Detect which cell encompasses the target text, then output its (x, y) center coordinate. 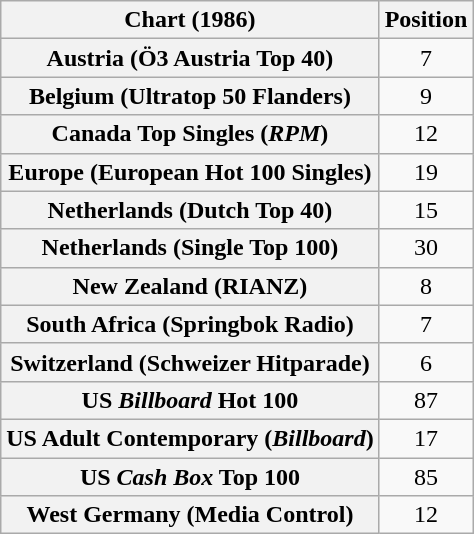
8 (426, 286)
Chart (1986) (190, 20)
6 (426, 362)
South Africa (Springbok Radio) (190, 324)
Belgium (Ultratop 50 Flanders) (190, 96)
West Germany (Media Control) (190, 515)
Netherlands (Dutch Top 40) (190, 210)
Canada Top Singles (RPM) (190, 134)
85 (426, 477)
15 (426, 210)
30 (426, 248)
Europe (European Hot 100 Singles) (190, 172)
17 (426, 438)
9 (426, 96)
Position (426, 20)
Switzerland (Schweizer Hitparade) (190, 362)
19 (426, 172)
Austria (Ö3 Austria Top 40) (190, 58)
US Adult Contemporary (Billboard) (190, 438)
Netherlands (Single Top 100) (190, 248)
US Billboard Hot 100 (190, 400)
87 (426, 400)
US Cash Box Top 100 (190, 477)
New Zealand (RIANZ) (190, 286)
